Identify which cell holds the provided text, then report its [X, Y] central coordinate. 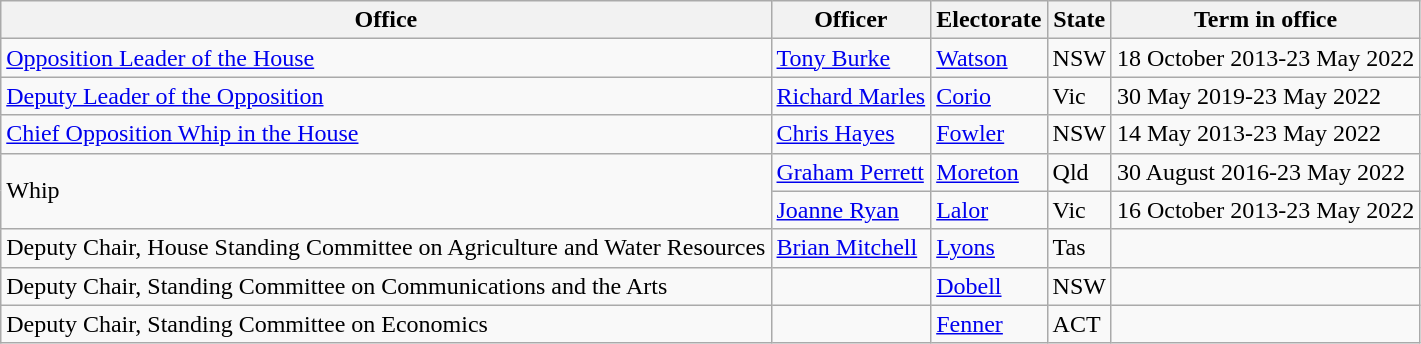
Dobell [989, 286]
Electorate [989, 20]
Lyons [989, 248]
Deputy Chair, Standing Committee on Communications and the Arts [386, 286]
Tas [1079, 248]
14 May 2013-23 May 2022 [1265, 134]
Tony Burke [851, 58]
Graham Perrett [851, 172]
30 August 2016-23 May 2022 [1265, 172]
Corio [989, 96]
Deputy Chair, Standing Committee on Economics [386, 324]
Chris Hayes [851, 134]
State [1079, 20]
Opposition Leader of the House [386, 58]
Term in office [1265, 20]
Richard Marles [851, 96]
Chief Opposition Whip in the House [386, 134]
Officer [851, 20]
Moreton [989, 172]
18 October 2013-23 May 2022 [1265, 58]
Fenner [989, 324]
Brian Mitchell [851, 248]
Office [386, 20]
Qld [1079, 172]
Whip [386, 191]
Joanne Ryan [851, 210]
ACT [1079, 324]
Lalor [989, 210]
16 October 2013-23 May 2022 [1265, 210]
30 May 2019-23 May 2022 [1265, 96]
Deputy Leader of the Opposition [386, 96]
Watson [989, 58]
Deputy Chair, House Standing Committee on Agriculture and Water Resources [386, 248]
Fowler [989, 134]
